Return the [x, y] coordinate for the center point of the cell that contains the specified text.  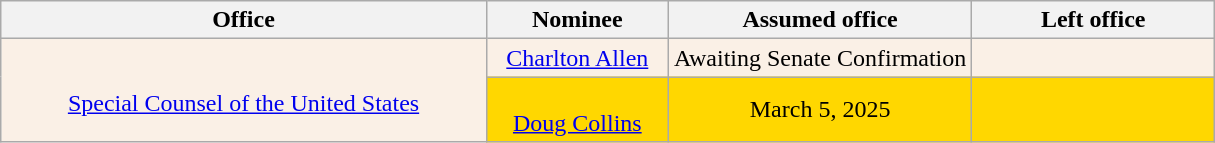
Charlton Allen [577, 58]
Doug Collins [577, 110]
Left office [1094, 20]
Special Counsel of the United States [244, 90]
March 5, 2025 [820, 110]
Assumed office [820, 20]
Awaiting Senate Confirmation [820, 58]
Nominee [577, 20]
Office [244, 20]
